Locate the cell with the specified text and output its [X, Y] center coordinate. 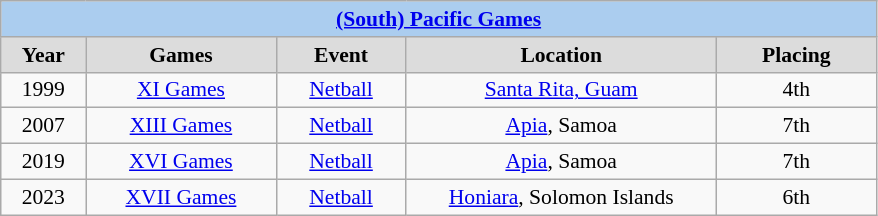
Santa Rita, Guam [561, 90]
Year [44, 55]
2023 [44, 197]
Event [341, 55]
XI Games [181, 90]
XVI Games [181, 162]
(South) Pacific Games [439, 19]
1999 [44, 90]
6th [796, 197]
Location [561, 55]
XIII Games [181, 126]
2019 [44, 162]
4th [796, 90]
XVII Games [181, 197]
Honiara, Solomon Islands [561, 197]
Games [181, 55]
2007 [44, 126]
Placing [796, 55]
